Detect which cell encompasses the target text, then output its (x, y) center coordinate. 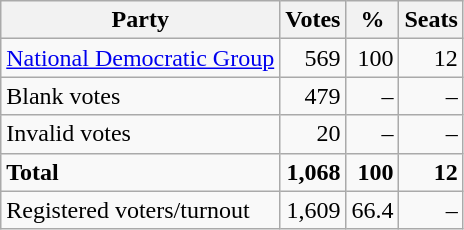
569 (313, 58)
1,068 (313, 172)
National Democratic Group (140, 58)
Invalid votes (140, 134)
1,609 (313, 210)
% (372, 20)
Total (140, 172)
66.4 (372, 210)
20 (313, 134)
479 (313, 96)
Blank votes (140, 96)
Registered voters/turnout (140, 210)
Votes (313, 20)
Party (140, 20)
Seats (431, 20)
